Return [X, Y] of the center of cell containing provided text 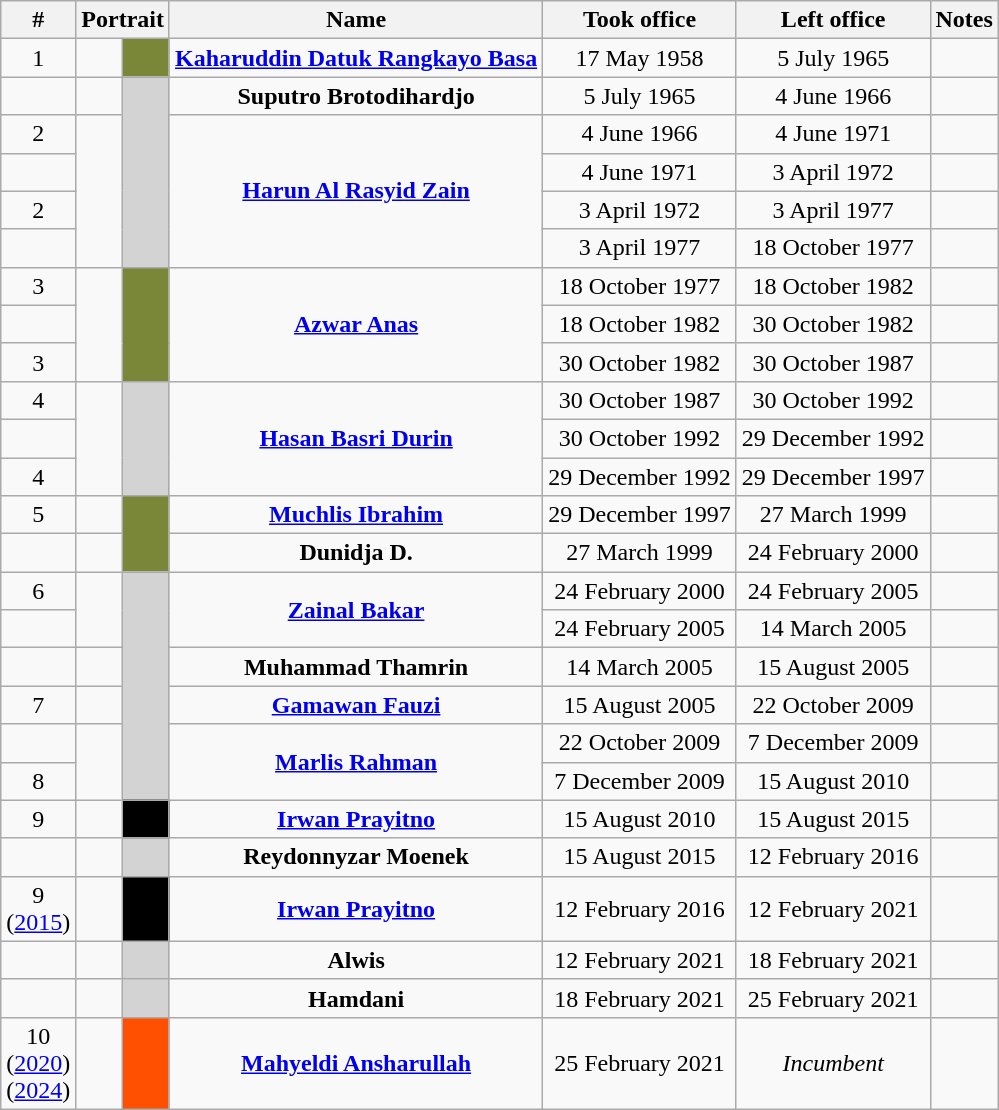
Reydonnyzar Moenek [356, 857]
Alwis [356, 960]
Marlis Rahman [356, 762]
17 May 1958 [640, 58]
Name [356, 20]
Left office [833, 20]
Suputro Brotodihardjo [356, 96]
Hamdani [356, 998]
10(2020)(2024) [38, 1063]
Harun Al Rasyid Zain [356, 191]
8 [38, 781]
9 [38, 819]
1 [38, 58]
6 [38, 591]
Dunidja D. [356, 553]
Took office [640, 20]
Azwar Anas [356, 324]
Hasan Basri Durin [356, 438]
Incumbent [833, 1063]
7 [38, 705]
Muhammad Thamrin [356, 667]
9(2015) [38, 908]
Zainal Bakar [356, 610]
Notes [964, 20]
Mahyeldi Ansharullah [356, 1063]
5 [38, 515]
Gamawan Fauzi [356, 705]
Kaharuddin Datuk Rangkayo Basa [356, 58]
# [38, 20]
Muchlis Ibrahim [356, 515]
Portrait [123, 20]
